Return the (x, y) coordinate for the center point of the cell that contains the specified text.  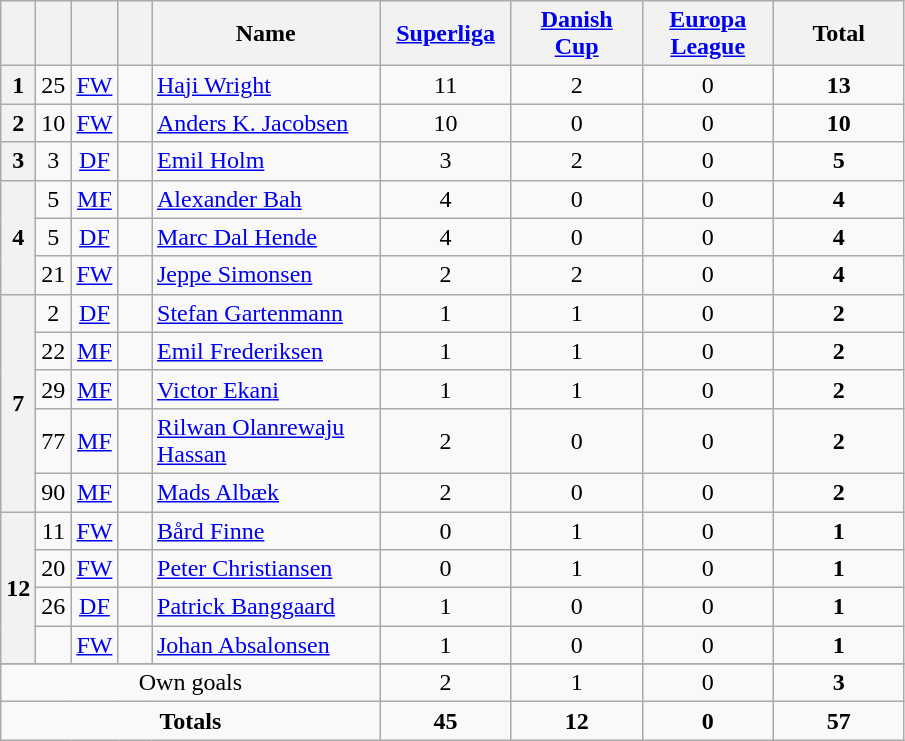
Jeppe Simonsen (266, 275)
Haji Wright (266, 85)
20 (54, 569)
26 (54, 607)
Stefan Gartenmann (266, 313)
77 (54, 440)
Rilwan Olanrewaju Hassan (266, 440)
Marc Dal Hende (266, 237)
7 (18, 402)
Name (266, 34)
29 (54, 389)
21 (54, 275)
Own goals (190, 683)
Patrick Banggaard (266, 607)
Europa League (708, 34)
Anders K. Jacobsen (266, 123)
Superliga (446, 34)
Alexander Bah (266, 199)
57 (838, 721)
45 (446, 721)
Victor Ekani (266, 389)
Peter Christiansen (266, 569)
Total (838, 34)
Johan Absalonsen (266, 645)
Danish Cup (576, 34)
Mads Albæk (266, 492)
13 (838, 85)
Emil Holm (266, 161)
25 (54, 85)
90 (54, 492)
Emil Frederiksen (266, 351)
Bård Finne (266, 531)
Totals (190, 721)
22 (54, 351)
